Extract the [X, Y] coordinate from the center of the cell holding the provided text.  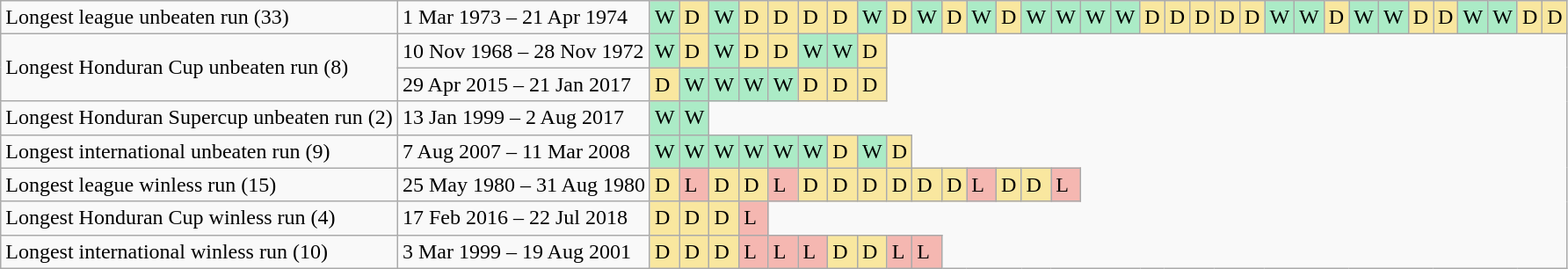
3 Mar 1999 – 19 Aug 2001 [524, 251]
17 Feb 2016 – 22 Jul 2018 [524, 218]
25 May 1980 – 31 Aug 1980 [524, 185]
13 Jan 1999 – 2 Aug 2017 [524, 118]
Longest international unbeaten run (9) [200, 151]
10 Nov 1968 – 28 Nov 1972 [524, 51]
Longest Honduran Supercup unbeaten run (2) [200, 118]
Longest international winless run (10) [200, 251]
7 Aug 2007 – 11 Mar 2008 [524, 151]
29 Apr 2015 – 21 Jan 2017 [524, 84]
Longest Honduran Cup unbeaten run (8) [200, 68]
Longest Honduran Cup winless run (4) [200, 218]
1 Mar 1973 – 21 Apr 1974 [524, 18]
Longest league winless run (15) [200, 185]
Longest league unbeaten run (33) [200, 18]
